From the cell containing the given text, extract its center point as [X, Y] coordinate. 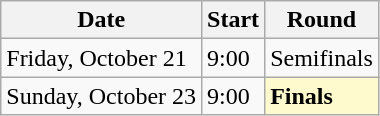
Finals [322, 96]
Start [234, 20]
Semifinals [322, 58]
Date [102, 20]
Friday, October 21 [102, 58]
Round [322, 20]
Sunday, October 23 [102, 96]
